Identify which cell holds the provided text, then report its [x, y] central coordinate. 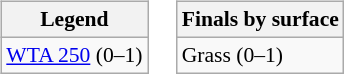
Legend [74, 20]
WTA 250 (0–1) [74, 55]
Finals by surface [260, 20]
Grass (0–1) [260, 55]
